Return [x, y] of the center of cell containing provided text 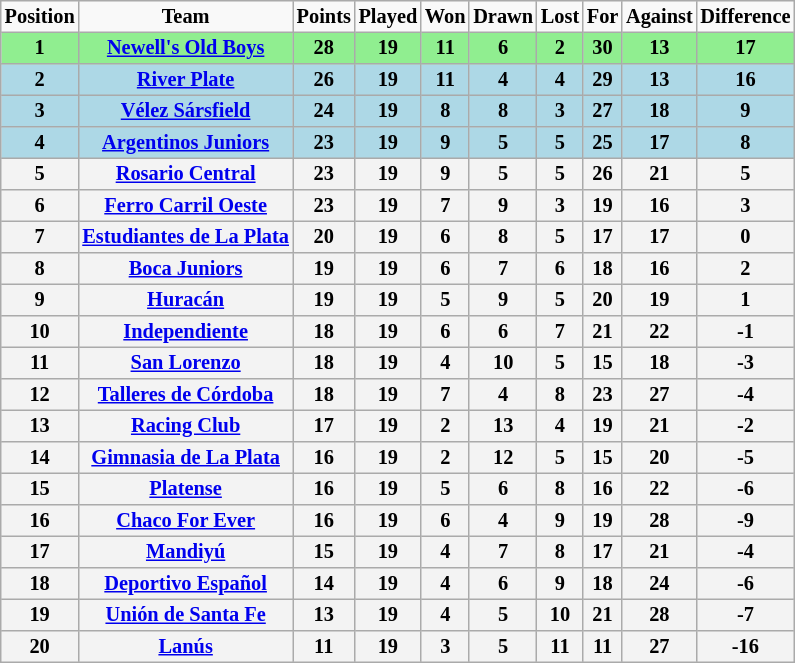
Boca Juniors [185, 269]
-1 [746, 332]
Played [388, 17]
Platense [185, 489]
Position [40, 17]
Mandiyú [185, 552]
Lanús [185, 647]
Points [324, 17]
0 [746, 237]
River Plate [185, 80]
Independiente [185, 332]
Lost [560, 17]
Chaco For Ever [185, 521]
Racing Club [185, 426]
Huracán [185, 300]
Gimnasia de La Plata [185, 458]
-2 [746, 426]
-3 [746, 363]
Rosario Central [185, 174]
Difference [746, 17]
-16 [746, 647]
30 [602, 48]
-7 [746, 615]
Unión de Santa Fe [185, 615]
Ferro Carril Oeste [185, 206]
Talleres de Córdoba [185, 395]
Won [445, 17]
25 [602, 143]
Against [659, 17]
-9 [746, 521]
Vélez Sársfield [185, 111]
-5 [746, 458]
Drawn [503, 17]
Argentinos Juniors [185, 143]
Deportivo Español [185, 584]
Newell's Old Boys [185, 48]
Estudiantes de La Plata [185, 237]
For [602, 17]
San Lorenzo [185, 363]
29 [602, 80]
Team [185, 17]
